Return (x, y) of the center of cell containing provided text 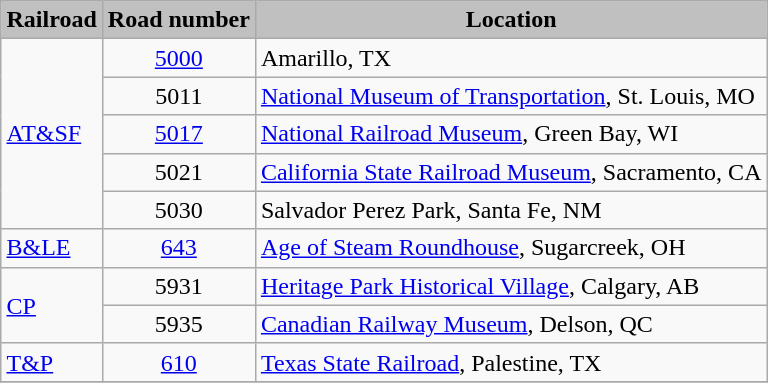
5017 (178, 134)
Location (511, 20)
National Railroad Museum, Green Bay, WI (511, 134)
Texas State Railroad, Palestine, TX (511, 362)
Heritage Park Historical Village, Calgary, AB (511, 286)
Salvador Perez Park, Santa Fe, NM (511, 210)
T&P (52, 362)
5030 (178, 210)
Canadian Railway Museum, Delson, QC (511, 324)
B&LE (52, 248)
AT&SF (52, 134)
Amarillo, TX (511, 58)
National Museum of Transportation, St. Louis, MO (511, 96)
5935 (178, 324)
643 (178, 248)
California State Railroad Museum, Sacramento, CA (511, 172)
CP (52, 305)
5011 (178, 96)
5021 (178, 172)
5000 (178, 58)
Railroad (52, 20)
Road number (178, 20)
610 (178, 362)
5931 (178, 286)
Age of Steam Roundhouse, Sugarcreek, OH (511, 248)
